Detect which cell encompasses the target text, then output its [x, y] center coordinate. 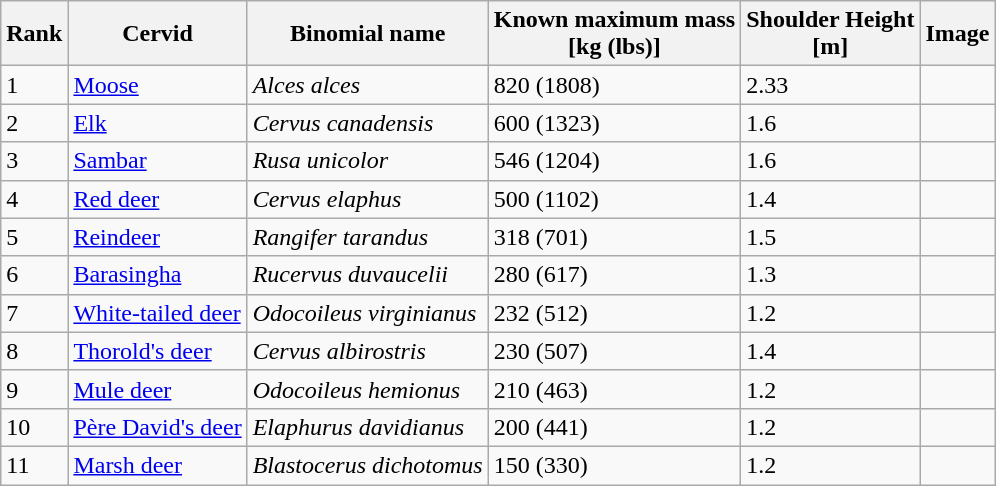
1 [34, 85]
Image [958, 34]
Moose [158, 85]
Elk [158, 123]
Blastocerus dichotomus [368, 465]
Rangifer tarandus [368, 237]
Cervid [158, 34]
210 (463) [614, 389]
10 [34, 427]
Père David's deer [158, 427]
6 [34, 275]
200 (441) [614, 427]
230 (507) [614, 351]
White-tailed deer [158, 313]
Known maximum mass[kg (lbs)] [614, 34]
232 (512) [614, 313]
Sambar [158, 161]
5 [34, 237]
2.33 [830, 85]
7 [34, 313]
Alces alces [368, 85]
280 (617) [614, 275]
Elaphurus davidianus [368, 427]
8 [34, 351]
Rusa unicolor [368, 161]
Cervus albirostris [368, 351]
Cervus elaphus [368, 199]
Odocoileus virginianus [368, 313]
Binomial name [368, 34]
Rucervus duvaucelii [368, 275]
Mule deer [158, 389]
4 [34, 199]
3 [34, 161]
2 [34, 123]
Reindeer [158, 237]
1.3 [830, 275]
500 (1102) [614, 199]
Rank [34, 34]
Red deer [158, 199]
Thorold's deer [158, 351]
9 [34, 389]
Odocoileus hemionus [368, 389]
11 [34, 465]
318 (701) [614, 237]
546 (1204) [614, 161]
1.5 [830, 237]
Marsh deer [158, 465]
820 (1808) [614, 85]
Barasingha [158, 275]
600 (1323) [614, 123]
150 (330) [614, 465]
Cervus canadensis [368, 123]
Shoulder Height[m] [830, 34]
